Detect which cell encompasses the target text, then output its (x, y) center coordinate. 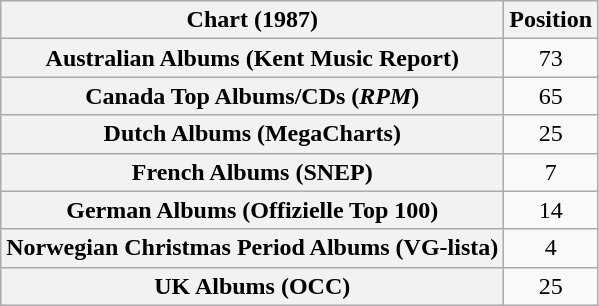
Position (551, 20)
73 (551, 58)
65 (551, 96)
Chart (1987) (252, 20)
Canada Top Albums/CDs (RPM) (252, 96)
Australian Albums (Kent Music Report) (252, 58)
UK Albums (OCC) (252, 286)
Norwegian Christmas Period Albums (VG-lista) (252, 248)
Dutch Albums (MegaCharts) (252, 134)
French Albums (SNEP) (252, 172)
14 (551, 210)
7 (551, 172)
German Albums (Offizielle Top 100) (252, 210)
4 (551, 248)
